From the cell containing the given text, extract its center point as [X, Y] coordinate. 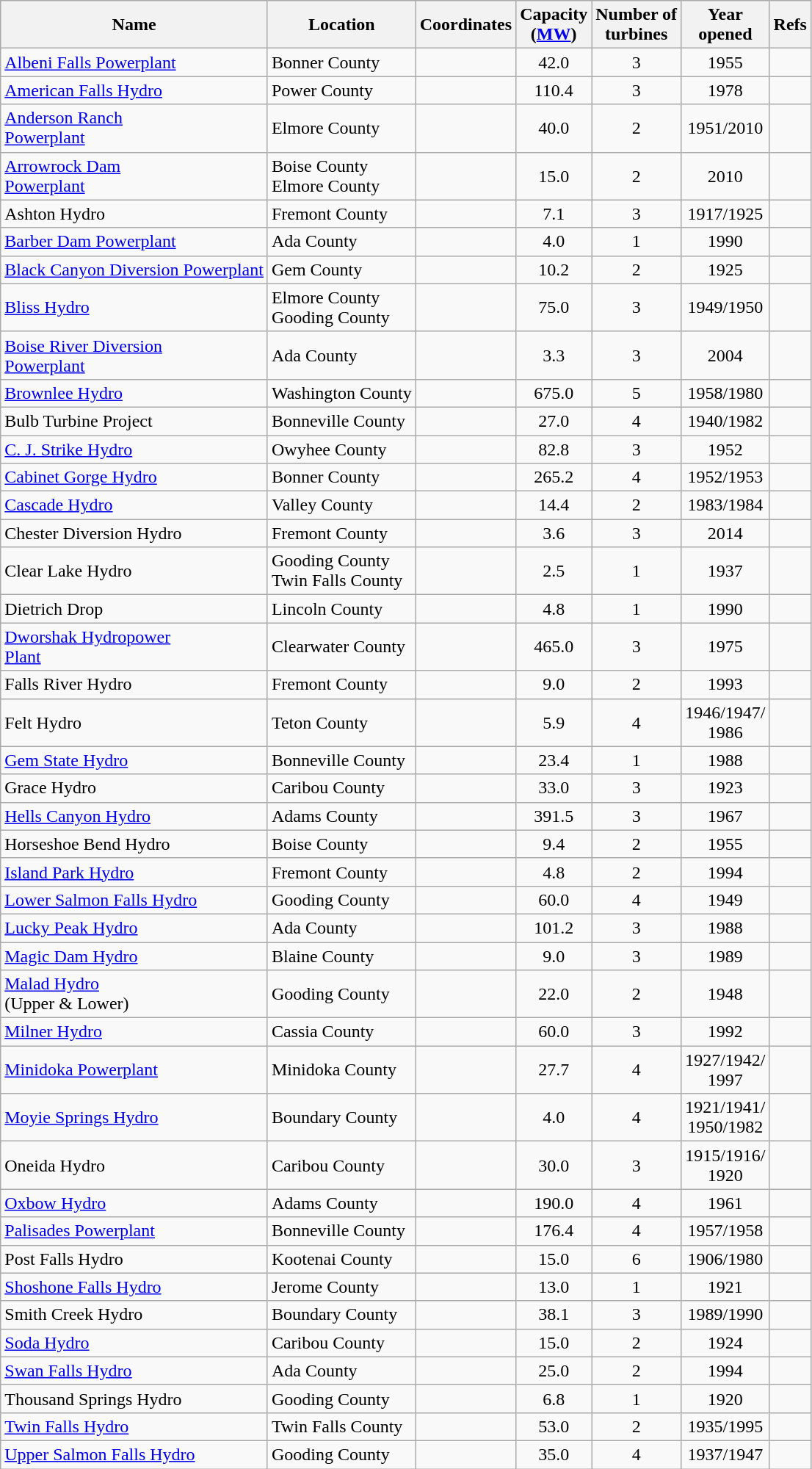
1915/1916/1920 [725, 1165]
Coordinates [465, 25]
2014 [725, 533]
391.5 [554, 816]
14.4 [554, 505]
1940/1982 [725, 421]
Valley County [341, 505]
176.4 [554, 1231]
Lower Salmon Falls Hydro [134, 900]
Black Canyon Diversion Powerplant [134, 270]
Refs [790, 25]
1993 [725, 685]
1952 [725, 449]
1921/1941/1950/1982 [725, 1118]
C. J. Strike Hydro [134, 449]
33.0 [554, 788]
Magic Dam Hydro [134, 956]
Boise County [341, 844]
27.7 [554, 1069]
2004 [725, 355]
Number ofturbines [637, 25]
675.0 [554, 393]
Barber Dam Powerplant [134, 242]
Boise River DiversionPowerplant [134, 355]
Falls River Hydro [134, 685]
1949 [725, 900]
1923 [725, 788]
American Falls Hydro [134, 90]
10.2 [554, 270]
Capacity(MW) [554, 25]
82.8 [554, 449]
Gooding CountyTwin Falls County [341, 571]
40.0 [554, 128]
1967 [725, 816]
35.0 [554, 1454]
13.0 [554, 1287]
1983/1984 [725, 505]
Elmore CountyGooding County [341, 307]
Cabinet Gorge Hydro [134, 477]
Clearwater County [341, 646]
Gem County [341, 270]
Twin Falls Hydro [134, 1426]
Washington County [341, 393]
53.0 [554, 1426]
9.4 [554, 844]
110.4 [554, 90]
1925 [725, 270]
25.0 [554, 1371]
1906/1980 [725, 1259]
38.1 [554, 1315]
1992 [725, 1032]
Jerome County [341, 1287]
Moyie Springs Hydro [134, 1118]
Smith Creek Hydro [134, 1315]
3.6 [554, 533]
Oneida Hydro [134, 1165]
1921 [725, 1287]
Shoshone Falls Hydro [134, 1287]
Bulb Turbine Project [134, 421]
Teton County [341, 723]
6.8 [554, 1398]
1951/2010 [725, 128]
Arrowrock DamPowerplant [134, 176]
Dietrich Drop [134, 609]
Twin Falls County [341, 1426]
6 [637, 1259]
Location [341, 25]
265.2 [554, 477]
1978 [725, 90]
1927/1942/1997 [725, 1069]
Elmore County [341, 128]
Horseshoe Bend Hydro [134, 844]
Thousand Springs Hydro [134, 1398]
1937 [725, 571]
Blaine County [341, 956]
30.0 [554, 1165]
Felt Hydro [134, 723]
Chester Diversion Hydro [134, 533]
Albeni Falls Powerplant [134, 62]
1924 [725, 1343]
Clear Lake Hydro [134, 571]
Hells Canyon Hydro [134, 816]
1937/1947 [725, 1454]
1949/1950 [725, 307]
Upper Salmon Falls Hydro [134, 1454]
Post Falls Hydro [134, 1259]
1975 [725, 646]
Name [134, 25]
Brownlee Hydro [134, 393]
Lucky Peak Hydro [134, 928]
1917/1925 [725, 214]
Owyhee County [341, 449]
22.0 [554, 995]
3.3 [554, 355]
75.0 [554, 307]
Grace Hydro [134, 788]
465.0 [554, 646]
2010 [725, 176]
1948 [725, 995]
190.0 [554, 1203]
Ashton Hydro [134, 214]
Island Park Hydro [134, 872]
Cascade Hydro [134, 505]
Anderson RanchPowerplant [134, 128]
Kootenai County [341, 1259]
1989/1990 [725, 1315]
Oxbow Hydro [134, 1203]
Bliss Hydro [134, 307]
101.2 [554, 928]
27.0 [554, 421]
Lincoln County [341, 609]
1946/1947/1986 [725, 723]
Milner Hydro [134, 1032]
7.1 [554, 214]
Yearopened [725, 25]
Cassia County [341, 1032]
Soda Hydro [134, 1343]
Power County [341, 90]
Malad Hydro(Upper & Lower) [134, 995]
2.5 [554, 571]
5 [637, 393]
Dworshak HydropowerPlant [134, 646]
1920 [725, 1398]
23.4 [554, 760]
1935/1995 [725, 1426]
1989 [725, 956]
Swan Falls Hydro [134, 1371]
Palisades Powerplant [134, 1231]
1957/1958 [725, 1231]
1958/1980 [725, 393]
1952/1953 [725, 477]
Boise CountyElmore County [341, 176]
Gem State Hydro [134, 760]
42.0 [554, 62]
Minidoka County [341, 1069]
5.9 [554, 723]
1961 [725, 1203]
Minidoka Powerplant [134, 1069]
